Search for the cell housing the specified text and yield its (x, y) center coordinate. 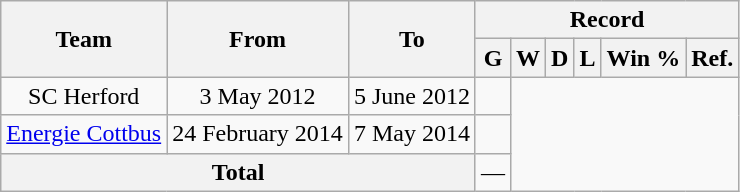
W (528, 58)
Record (606, 20)
Total (238, 172)
3 May 2012 (258, 96)
7 May 2014 (412, 134)
Win % (644, 58)
G (492, 58)
— (492, 172)
5 June 2012 (412, 96)
From (258, 39)
D (560, 58)
24 February 2014 (258, 134)
Team (84, 39)
SC Herford (84, 96)
Energie Cottbus (84, 134)
Ref. (712, 58)
L (588, 58)
To (412, 39)
